Scan for the cell matching the given text and deliver its (X, Y) coordinate at center. 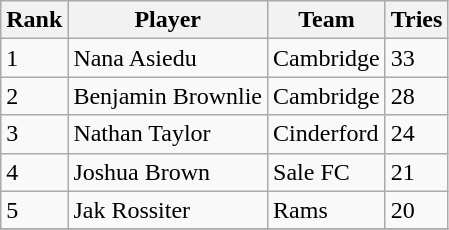
24 (416, 134)
20 (416, 210)
Team (327, 20)
Rank (34, 20)
Nana Asiedu (168, 58)
Cinderford (327, 134)
5 (34, 210)
Benjamin Brownlie (168, 96)
Jak Rossiter (168, 210)
21 (416, 172)
Nathan Taylor (168, 134)
Player (168, 20)
Sale FC (327, 172)
4 (34, 172)
33 (416, 58)
3 (34, 134)
Tries (416, 20)
1 (34, 58)
Joshua Brown (168, 172)
28 (416, 96)
2 (34, 96)
Rams (327, 210)
